Return the [x, y] coordinate for the center point of the cell that contains the specified text.  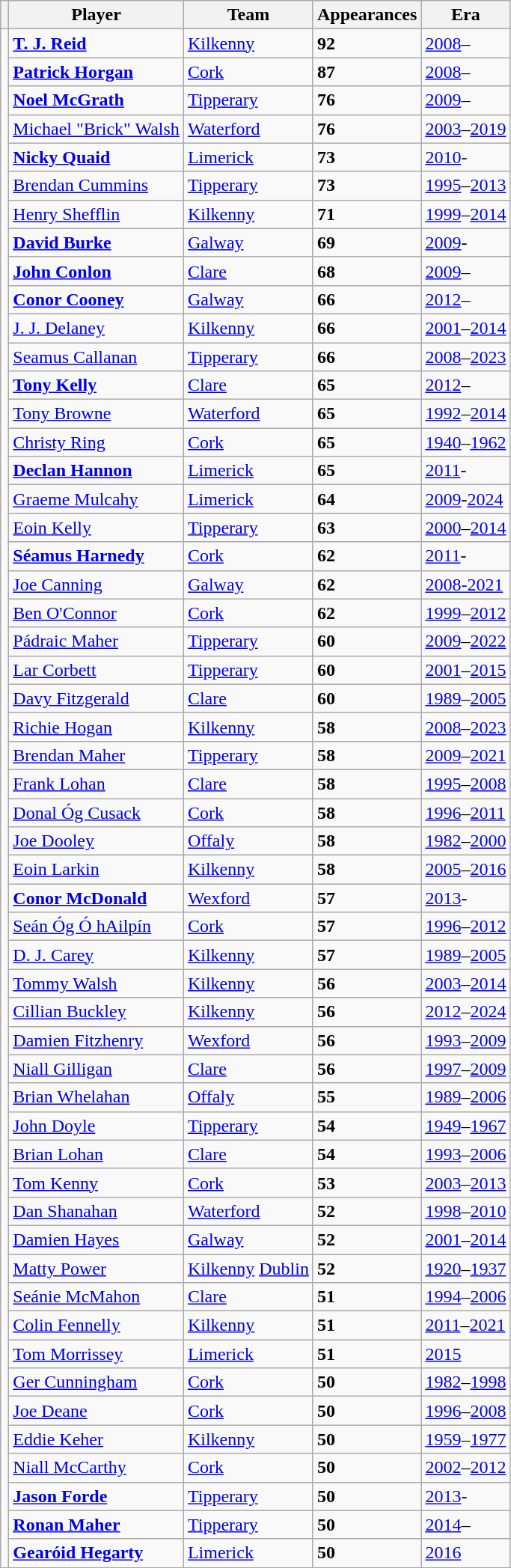
Donal Óg Cusack [97, 812]
Brendan Cummins [97, 186]
Declan Hannon [97, 471]
2003–2013 [465, 1183]
Tony Browne [97, 414]
Player [97, 15]
1982–2000 [465, 841]
Cillian Buckley [97, 1012]
D. J. Carey [97, 955]
Brian Whelahan [97, 1097]
55 [367, 1097]
1999–2012 [465, 613]
Seamus Callanan [97, 357]
64 [367, 499]
Ger Cunningham [97, 1382]
2003–2019 [465, 129]
Niall Gilligan [97, 1069]
1989–2006 [465, 1097]
Colin Fennelly [97, 1326]
2016 [465, 1553]
Joe Dooley [97, 841]
Henry Shefflin [97, 214]
1949–1967 [465, 1126]
Davy Fitzgerald [97, 698]
Nicky Quaid [97, 157]
2005–2016 [465, 870]
Conor McDonald [97, 898]
2014– [465, 1525]
Joe Deane [97, 1411]
1993–2006 [465, 1154]
87 [367, 72]
Brendan Maher [97, 755]
1994–2006 [465, 1297]
Ronan Maher [97, 1525]
2002–2012 [465, 1468]
1996–2008 [465, 1411]
Conor Cooney [97, 299]
1920–1937 [465, 1269]
1996–2012 [465, 927]
63 [367, 528]
Eoin Kelly [97, 528]
Appearances [367, 15]
Patrick Horgan [97, 72]
John Doyle [97, 1126]
1996–2011 [465, 812]
John Conlon [97, 271]
2009- [465, 242]
1992–2014 [465, 414]
Tom Morrissey [97, 1354]
1982–1998 [465, 1382]
Tony Kelly [97, 385]
Seán Óg Ó hAilpín [97, 927]
Team [248, 15]
Matty Power [97, 1269]
1993–2009 [465, 1040]
David Burke [97, 242]
Séamus Harnedy [97, 556]
2010- [465, 157]
T. J. Reid [97, 43]
Ben O'Connor [97, 613]
2008-2021 [465, 585]
Michael "Brick" Walsh [97, 129]
53 [367, 1183]
1998–2010 [465, 1211]
Christy Ring [97, 442]
J. J. Delaney [97, 328]
68 [367, 271]
Eddie Keher [97, 1439]
Richie Hogan [97, 727]
2015 [465, 1354]
92 [367, 43]
Brian Lohan [97, 1154]
2009–2021 [465, 755]
71 [367, 214]
Lar Corbett [97, 670]
Damien Fitzhenry [97, 1040]
Niall McCarthy [97, 1468]
1995–2013 [465, 186]
Eoin Larkin [97, 870]
Tom Kenny [97, 1183]
2009-2024 [465, 499]
1959–1977 [465, 1439]
Frank Lohan [97, 784]
Pádraic Maher [97, 641]
Joe Canning [97, 585]
Tommy Walsh [97, 983]
1995–2008 [465, 784]
2009–2022 [465, 641]
2012–2024 [465, 1012]
Seánie McMahon [97, 1297]
1999–2014 [465, 214]
1997–2009 [465, 1069]
Graeme Mulcahy [97, 499]
2011–2021 [465, 1326]
2003–2014 [465, 983]
Dan Shanahan [97, 1211]
1940–1962 [465, 442]
Damien Hayes [97, 1239]
Jason Forde [97, 1496]
Noel McGrath [97, 100]
2001–2015 [465, 670]
69 [367, 242]
Gearóid Hegarty [97, 1553]
Kilkenny Dublin [248, 1269]
2000–2014 [465, 528]
Era [465, 15]
